Output the (X, Y) coordinate of the center of the cell containing the given text.  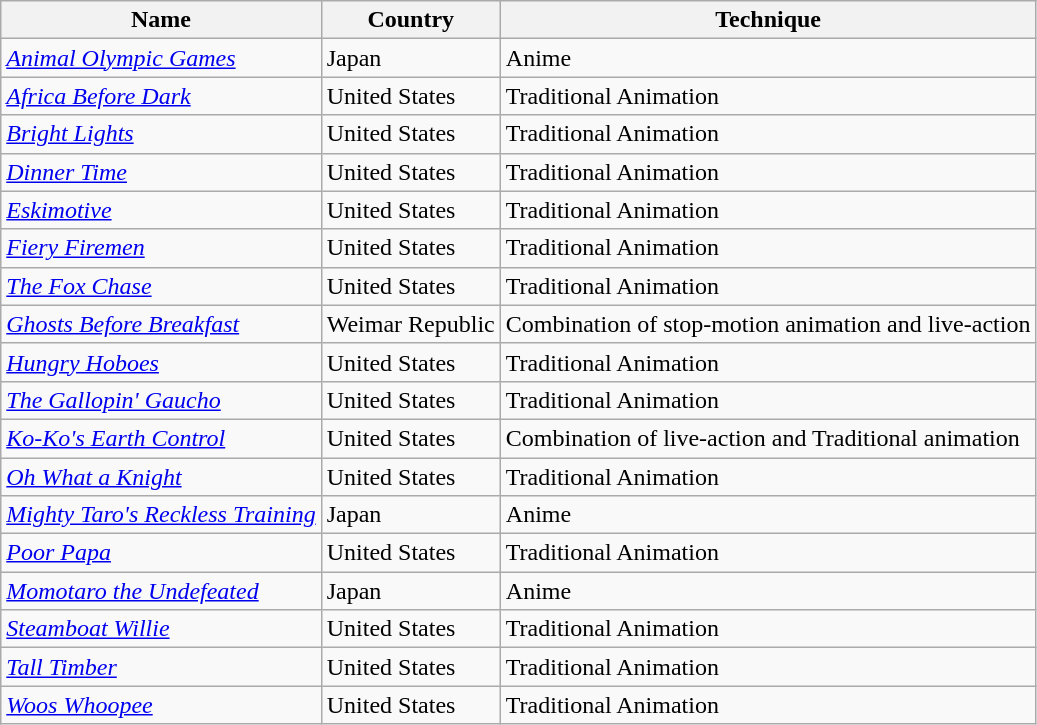
Combination of stop-motion animation and live-action (768, 324)
Animal Olympic Games (161, 58)
Fiery Firemen (161, 248)
Ko-Ko's Earth Control (161, 438)
The Gallopin' Gaucho (161, 400)
Combination of live-action and Traditional animation (768, 438)
Ghosts Before Breakfast (161, 324)
Dinner Time (161, 172)
Poor Papa (161, 553)
Woos Whoopee (161, 705)
Technique (768, 20)
Hungry Hoboes (161, 362)
Name (161, 20)
Bright Lights (161, 134)
Eskimotive (161, 210)
The Fox Chase (161, 286)
Weimar Republic (410, 324)
Tall Timber (161, 667)
Momotaro the Undefeated (161, 591)
Country (410, 20)
Steamboat Willie (161, 629)
Oh What a Knight (161, 477)
Africa Before Dark (161, 96)
Mighty Taro's Reckless Training (161, 515)
